Extract the [x, y] coordinate from the center of the cell holding the provided text.  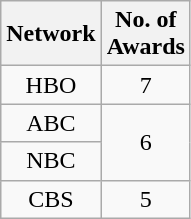
6 [146, 142]
7 [146, 85]
Network [51, 34]
5 [146, 199]
CBS [51, 199]
No. ofAwards [146, 34]
HBO [51, 85]
NBC [51, 161]
ABC [51, 123]
